Return the (x, y) coordinate for the center point of the cell that contains the specified text.  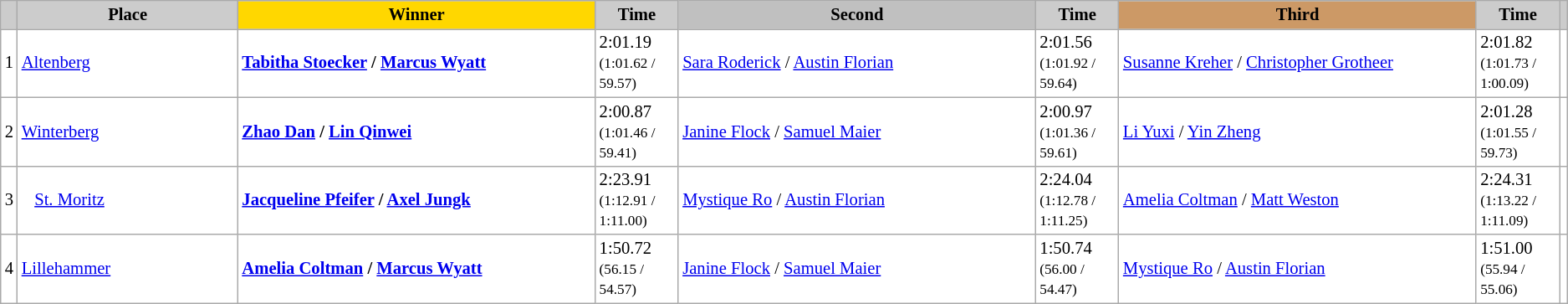
Susanne Kreher / Christopher Grotheer (1298, 63)
1:50.74(56.00 / 54.47) (1077, 269)
2 (9, 131)
2:01.28(1:01.55 / 59.73) (1518, 131)
1 (9, 63)
Lillehammer (128, 269)
Li Yuxi / Yin Zheng (1298, 131)
2:23.91(1:12.91 / 1:11.00) (637, 200)
2:01.56(1:01.92 / 59.64) (1077, 63)
3 (9, 200)
2:24.31(1:13.22 / 1:11.09) (1518, 200)
Tabitha Stoecker / Marcus Wyatt (416, 63)
Zhao Dan / Lin Qinwei (416, 131)
2:00.97(1:01.36 / 59.61) (1077, 131)
1:51.00(55.94 / 55.06) (1518, 269)
2:24.04(1:12.78 / 1:11.25) (1077, 200)
Altenberg (128, 63)
4 (9, 269)
Second (856, 14)
2:01.82(1:01.73 / 1:00.09) (1518, 63)
St. Moritz (128, 200)
2:01.19(1:01.62 / 59.57) (637, 63)
Amelia Coltman / Matt Weston (1298, 200)
Third (1298, 14)
Sara Roderick / Austin Florian (856, 63)
1:50.72(56.15 / 54.57) (637, 269)
Winner (416, 14)
2:00.87(1:01.46 / 59.41) (637, 131)
Jacqueline Pfeifer / Axel Jungk (416, 200)
Amelia Coltman / Marcus Wyatt (416, 269)
Winterberg (128, 131)
Place (128, 14)
